Extract the [X, Y] coordinate from the center of the cell holding the provided text.  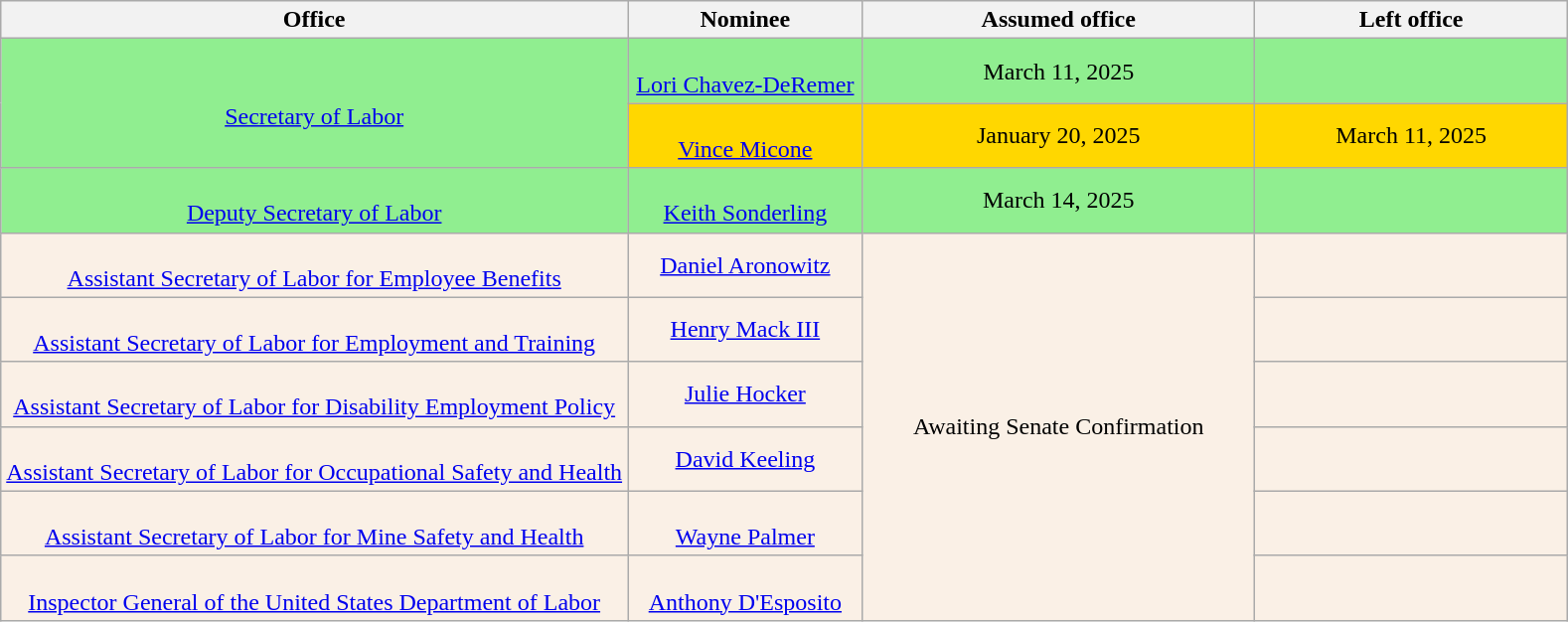
Left office [1411, 20]
Keith Sonderling [745, 201]
Assistant Secretary of Labor for Disability Employment Policy [314, 393]
Vince Micone [745, 135]
Assistant Secretary of Labor for Occupational Safety and Health [314, 459]
January 20, 2025 [1058, 135]
Lori Chavez-DeRemer [745, 72]
Inspector General of the United States Department of Labor [314, 588]
Assistant Secretary of Labor for Mine Safety and Health [314, 523]
March 14, 2025 [1058, 201]
Nominee [745, 20]
Assumed office [1058, 20]
Awaiting Senate Confirmation [1058, 426]
Julie Hocker [745, 393]
Secretary of Labor [314, 103]
Anthony D'Esposito [745, 588]
Assistant Secretary of Labor for Employment and Training [314, 330]
David Keeling [745, 459]
Daniel Aronowitz [745, 264]
Henry Mack III [745, 330]
Assistant Secretary of Labor for Employee Benefits [314, 264]
Office [314, 20]
Wayne Palmer [745, 523]
Deputy Secretary of Labor [314, 201]
